Pinpoint the cell where the given text exists, returning its [x, y] midpoint coordinate. 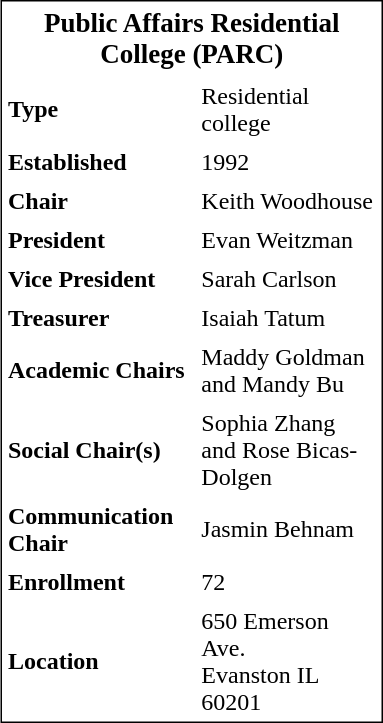
Chair [98, 202]
Maddy Goldman and Mandy Bu [288, 371]
Sarah Carlson [288, 280]
Location [98, 662]
Sophia Zhang and Rose Bicas-Dolgen [288, 450]
Social Chair(s) [98, 450]
Academic Chairs [98, 371]
1992 [288, 162]
Established [98, 162]
Residential college [288, 109]
Communication Chair [98, 529]
Type [98, 109]
Evan Weitzman [288, 240]
Jasmin Behnam [288, 529]
Treasurer [98, 318]
Vice President [98, 280]
Keith Woodhouse [288, 202]
Isaiah Tatum [288, 318]
Enrollment [98, 582]
650 Emerson Ave. Evanston IL 60201 [288, 662]
72 [288, 582]
President [98, 240]
Public Affairs Residential College (PARC) [192, 40]
